Return (X, Y) of the center of cell containing provided text 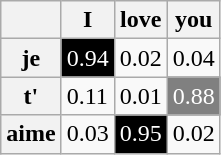
0.95 (140, 134)
0.03 (88, 134)
t' (31, 96)
0.88 (194, 96)
0.01 (140, 96)
you (194, 20)
love (140, 20)
aime (31, 134)
je (31, 58)
0.11 (88, 96)
0.94 (88, 58)
0.04 (194, 58)
I (88, 20)
